From the cell containing the given text, extract its center point as (x, y) coordinate. 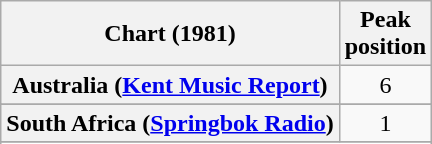
Chart (1981) (170, 34)
Australia (Kent Music Report) (170, 85)
Peakposition (385, 34)
6 (385, 85)
South Africa (Springbok Radio) (170, 123)
1 (385, 123)
